Scan for the cell matching the given text and deliver its (x, y) coordinate at center. 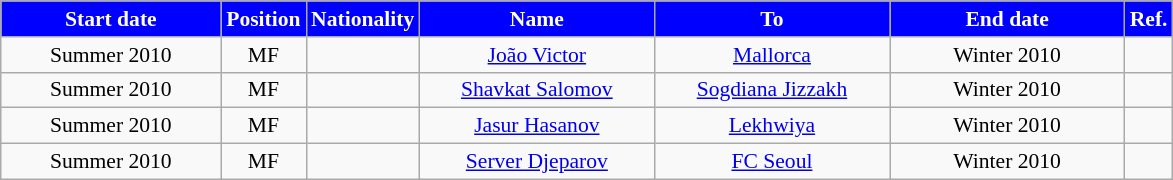
Jasur Hasanov (536, 126)
Shavkat Salomov (536, 90)
Sogdiana Jizzakh (772, 90)
João Victor (536, 55)
Start date (111, 19)
Lekhwiya (772, 126)
To (772, 19)
Position (264, 19)
Mallorca (772, 55)
Server Djeparov (536, 162)
Nationality (362, 19)
End date (1008, 19)
Name (536, 19)
FC Seoul (772, 162)
Ref. (1149, 19)
